Determine the (x, y) coordinate at the center of the cell enclosing the given text.  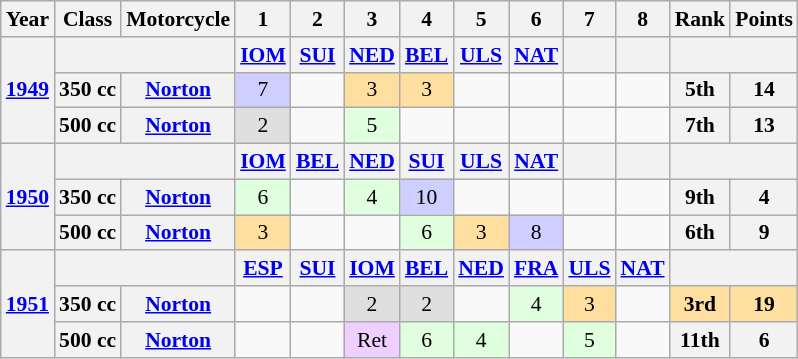
10 (426, 197)
9 (764, 233)
Year (28, 19)
FRA (536, 269)
13 (764, 126)
3rd (700, 304)
Ret (372, 340)
5th (700, 90)
14 (764, 90)
9th (700, 197)
6th (700, 233)
1951 (28, 304)
Class (88, 19)
1 (263, 19)
1950 (28, 198)
19 (764, 304)
Rank (700, 19)
7th (700, 126)
Points (764, 19)
ESP (263, 269)
11th (700, 340)
Motorcycle (178, 19)
1949 (28, 90)
